Return the [x, y] coordinate for the center point of the cell that contains the specified text.  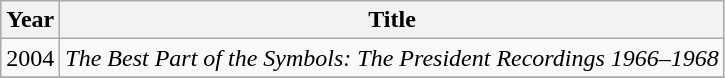
Title [392, 20]
The Best Part of the Symbols: The President Recordings 1966–1968 [392, 58]
Year [30, 20]
2004 [30, 58]
